Output the (X, Y) coordinate of the center of the cell containing the given text.  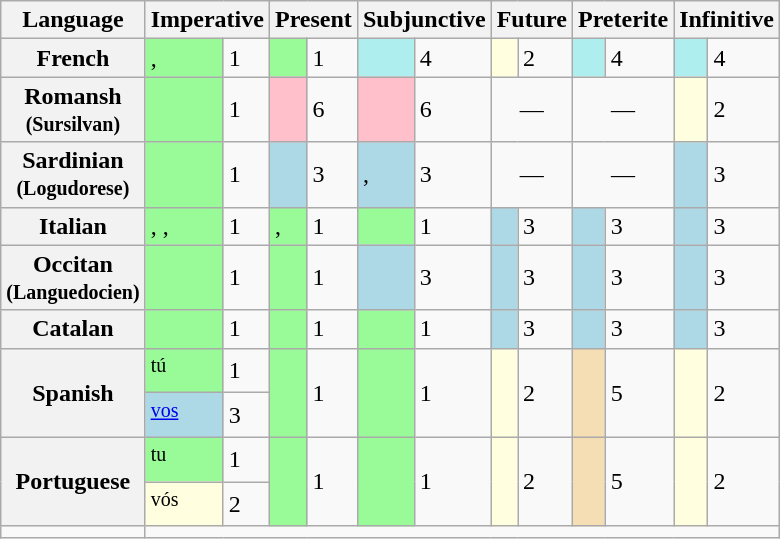
Infinitive (727, 20)
Subjunctive (424, 20)
Occitan(Languedocien) (73, 278)
tu (184, 460)
, , (184, 226)
Preterite (622, 20)
French (73, 58)
Language (73, 20)
Italian (73, 226)
Future (532, 20)
Sardinian(Logudorese) (73, 174)
vos (184, 416)
tú (184, 370)
vós (184, 504)
Present (313, 20)
Romansh(Sursilvan) (73, 110)
Imperative (207, 20)
Spanish (73, 392)
Catalan (73, 329)
Portuguese (73, 482)
